Extract the [x, y] coordinate from the center of the cell holding the provided text.  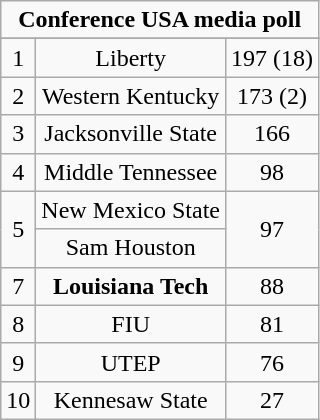
27 [272, 400]
1 [18, 58]
5 [18, 229]
Liberty [131, 58]
New Mexico State [131, 210]
Kennesaw State [131, 400]
Louisiana Tech [131, 286]
Sam Houston [131, 248]
81 [272, 324]
UTEP [131, 362]
2 [18, 96]
3 [18, 134]
9 [18, 362]
97 [272, 229]
173 (2) [272, 96]
197 (18) [272, 58]
Conference USA media poll [160, 20]
Western Kentucky [131, 96]
10 [18, 400]
88 [272, 286]
98 [272, 172]
166 [272, 134]
Jacksonville State [131, 134]
76 [272, 362]
8 [18, 324]
Middle Tennessee [131, 172]
7 [18, 286]
4 [18, 172]
FIU [131, 324]
